Detect which cell encompasses the target text, then output its [x, y] center coordinate. 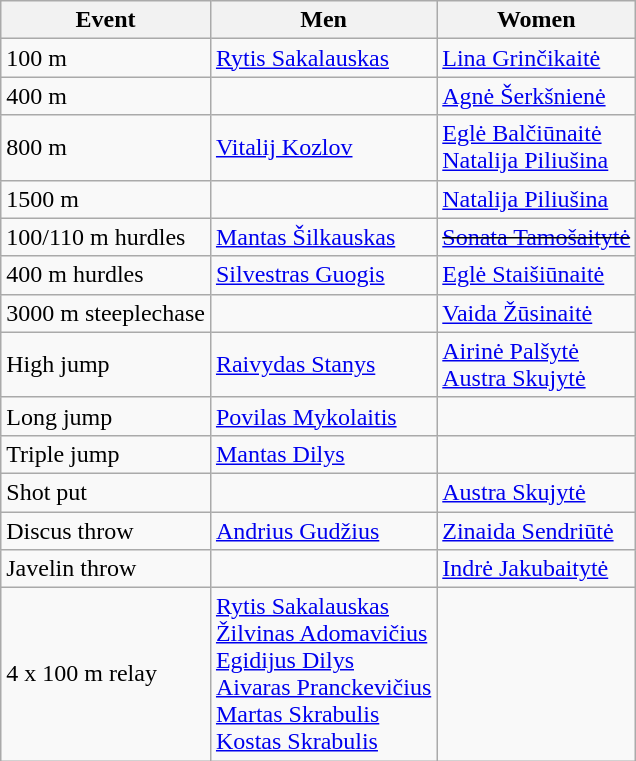
Zinaida Sendriūtė [536, 531]
Women [536, 20]
Lina Grinčikaitė [536, 58]
400 m hurdles [106, 275]
Men [323, 20]
High jump [106, 364]
Natalija Piliušina [536, 199]
Silvestras Guogis [323, 275]
Rytis Sakalauskas Žilvinas Adomavičius Egidijus Dilys Aivaras Pranckevičius Martas Skrabulis Kostas Skrabulis [323, 674]
Airinė Palšytė Austra Skujytė [536, 364]
Austra Skujytė [536, 492]
Eglė Balčiūnaitė Natalija Piliušina [536, 148]
Shot put [106, 492]
3000 m steeplechase [106, 313]
Rytis Sakalauskas [323, 58]
Discus throw [106, 531]
100 m [106, 58]
Triple jump [106, 454]
Event [106, 20]
Long jump [106, 416]
4 x 100 m relay [106, 674]
1500 m [106, 199]
Andrius Gudžius [323, 531]
Agnė Šerkšnienė [536, 96]
Vaida Žūsinaitė [536, 313]
Mantas Šilkauskas [323, 237]
Eglė Staišiūnaitė [536, 275]
Povilas Mykolaitis [323, 416]
800 m [106, 148]
Raivydas Stanys [323, 364]
Indrė Jakubaitytė [536, 569]
Sonata Tamošaitytė [536, 237]
Vitalij Kozlov [323, 148]
400 m [106, 96]
Javelin throw [106, 569]
Mantas Dilys [323, 454]
100/110 m hurdles [106, 237]
